Scan for the cell matching the given text and deliver its [X, Y] coordinate at center. 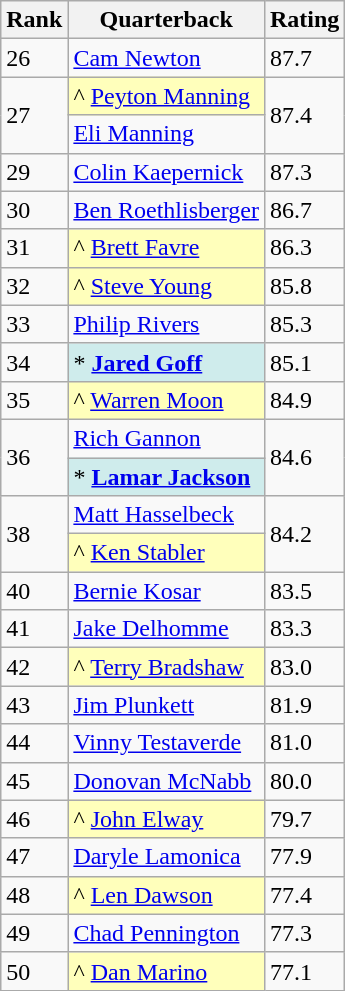
83.3 [304, 629]
77.3 [304, 933]
* Jared Goff [166, 362]
Cam Newton [166, 58]
83.5 [304, 591]
30 [34, 210]
Eli Manning [166, 134]
Vinny Testaverde [166, 743]
42 [34, 667]
^ Peyton Manning [166, 96]
77.1 [304, 971]
Philip Rivers [166, 324]
36 [34, 457]
34 [34, 362]
35 [34, 400]
Daryle Lamonica [166, 857]
31 [34, 248]
Jim Plunkett [166, 705]
Matt Hasselbeck [166, 515]
40 [34, 591]
33 [34, 324]
84.2 [304, 534]
85.3 [304, 324]
43 [34, 705]
^ Brett Favre [166, 248]
Quarterback [166, 20]
79.7 [304, 819]
85.8 [304, 286]
87.3 [304, 172]
^ Ken Stabler [166, 553]
81.9 [304, 705]
47 [34, 857]
44 [34, 743]
^ Terry Bradshaw [166, 667]
^ Steve Young [166, 286]
87.7 [304, 58]
Chad Pennington [166, 933]
^ Dan Marino [166, 971]
^ Warren Moon [166, 400]
Bernie Kosar [166, 591]
41 [34, 629]
84.9 [304, 400]
80.0 [304, 781]
49 [34, 933]
77.9 [304, 857]
46 [34, 819]
^ Len Dawson [166, 895]
Rating [304, 20]
77.4 [304, 895]
29 [34, 172]
^ John Elway [166, 819]
86.7 [304, 210]
Colin Kaepernick [166, 172]
27 [34, 115]
81.0 [304, 743]
26 [34, 58]
84.6 [304, 457]
83.0 [304, 667]
50 [34, 971]
45 [34, 781]
Rank [34, 20]
Ben Roethlisberger [166, 210]
87.4 [304, 115]
* Lamar Jackson [166, 477]
Jake Delhomme [166, 629]
48 [34, 895]
Donovan McNabb [166, 781]
85.1 [304, 362]
86.3 [304, 248]
38 [34, 534]
32 [34, 286]
Rich Gannon [166, 438]
